Determine the (x, y) coordinate at the center of the cell enclosing the given text.  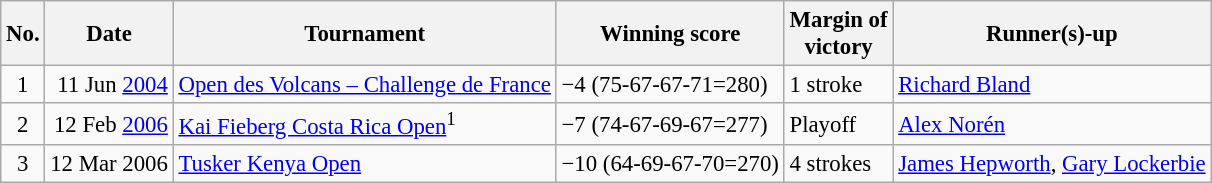
Open des Volcans – Challenge de France (364, 85)
1 stroke (838, 85)
−7 (74-67-69-67=277) (670, 124)
No. (23, 34)
−4 (75-67-67-71=280) (670, 85)
Winning score (670, 34)
Richard Bland (1052, 85)
Margin ofvictory (838, 34)
Tusker Kenya Open (364, 164)
12 Feb 2006 (109, 124)
2 (23, 124)
Tournament (364, 34)
4 strokes (838, 164)
11 Jun 2004 (109, 85)
Playoff (838, 124)
Runner(s)-up (1052, 34)
Date (109, 34)
James Hepworth, Gary Lockerbie (1052, 164)
−10 (64-69-67-70=270) (670, 164)
Kai Fieberg Costa Rica Open1 (364, 124)
3 (23, 164)
1 (23, 85)
Alex Norén (1052, 124)
12 Mar 2006 (109, 164)
